Provide the (X, Y) coordinate of the cell's center where the given text is located.  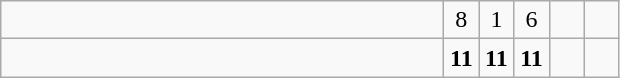
6 (532, 20)
1 (496, 20)
8 (462, 20)
